Provide the [x, y] coordinate of the cell's center where the given text is located.  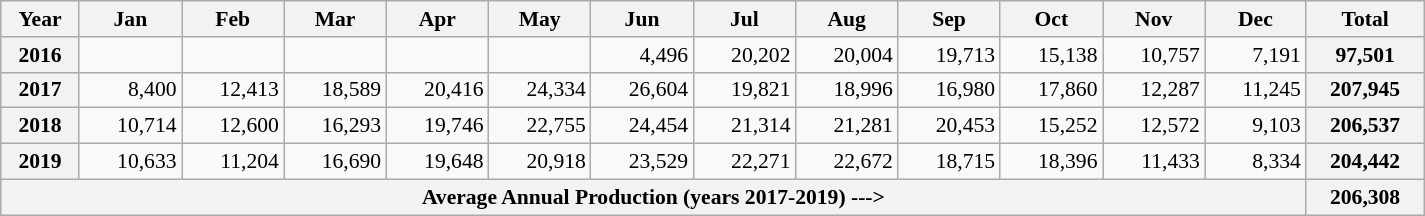
18,715 [949, 162]
4,496 [642, 55]
19,648 [437, 162]
11,245 [1256, 90]
May [540, 19]
22,672 [847, 162]
Average Annual Production (years 2017-2019) ---> [654, 197]
Sep [949, 19]
18,589 [335, 90]
Oct [1051, 19]
9,103 [1256, 126]
Jun [642, 19]
20,004 [847, 55]
Apr [437, 19]
21,314 [744, 126]
11,433 [1153, 162]
18,396 [1051, 162]
20,416 [437, 90]
2017 [40, 90]
17,860 [1051, 90]
22,271 [744, 162]
Dec [1256, 19]
Mar [335, 19]
16,980 [949, 90]
12,413 [233, 90]
2016 [40, 55]
26,604 [642, 90]
206,308 [1365, 197]
206,537 [1365, 126]
10,714 [130, 126]
15,138 [1051, 55]
12,600 [233, 126]
Nov [1153, 19]
204,442 [1365, 162]
Total [1365, 19]
97,501 [1365, 55]
12,287 [1153, 90]
10,757 [1153, 55]
Aug [847, 19]
10,633 [130, 162]
2018 [40, 126]
Jan [130, 19]
16,690 [335, 162]
8,400 [130, 90]
22,755 [540, 126]
24,454 [642, 126]
Jul [744, 19]
21,281 [847, 126]
Feb [233, 19]
8,334 [1256, 162]
24,334 [540, 90]
19,713 [949, 55]
19,821 [744, 90]
7,191 [1256, 55]
11,204 [233, 162]
23,529 [642, 162]
16,293 [335, 126]
20,202 [744, 55]
207,945 [1365, 90]
12,572 [1153, 126]
Year [40, 19]
18,996 [847, 90]
20,453 [949, 126]
2019 [40, 162]
15,252 [1051, 126]
20,918 [540, 162]
19,746 [437, 126]
